From the cell containing the given text, extract its center point as (X, Y) coordinate. 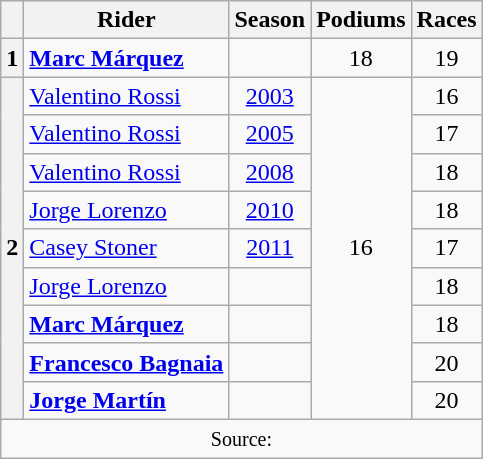
Races (446, 20)
2010 (270, 210)
Season (270, 20)
Francesco Bagnaia (126, 362)
Podiums (361, 20)
Rider (126, 20)
Jorge Martín (126, 400)
2003 (270, 96)
Source: (242, 438)
2 (12, 248)
2008 (270, 172)
2011 (270, 248)
19 (446, 58)
1 (12, 58)
Casey Stoner (126, 248)
2005 (270, 134)
